Extract the [x, y] coordinate from the center of the cell holding the provided text.  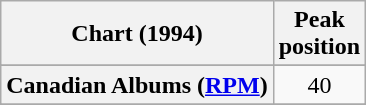
Peakposition [319, 34]
40 [319, 85]
Chart (1994) [137, 34]
Canadian Albums (RPM) [137, 85]
